Determine the [x, y] coordinate at the center of the cell enclosing the given text.  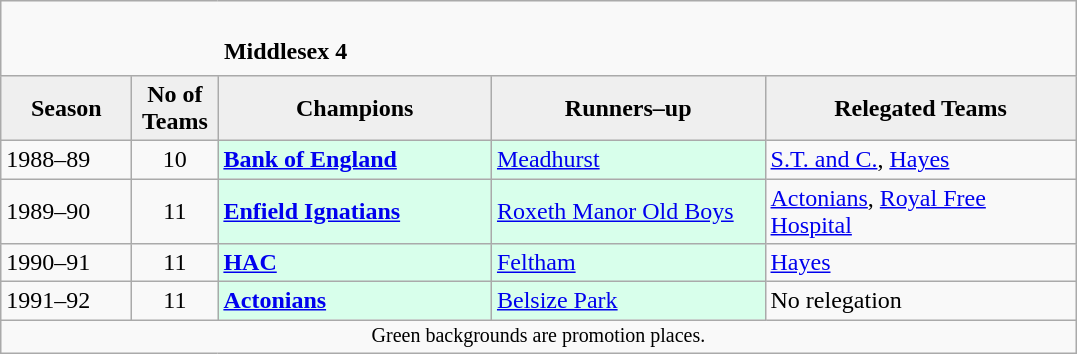
1989–90 [66, 210]
Relegated Teams [920, 108]
HAC [355, 263]
1991–92 [66, 301]
Runners–up [628, 108]
Belsize Park [628, 301]
No of Teams [175, 108]
Roxeth Manor Old Boys [628, 210]
Feltham [628, 263]
1990–91 [66, 263]
Season [66, 108]
Meadhurst [628, 159]
Enfield Ignatians [355, 210]
Actonians, Royal Free Hospital [920, 210]
Champions [355, 108]
S.T. and C., Hayes [920, 159]
Bank of England [355, 159]
Hayes [920, 263]
Green backgrounds are promotion places. [538, 336]
1988–89 [66, 159]
10 [175, 159]
No relegation [920, 301]
Actonians [355, 301]
